Output the [X, Y] coordinate of the center of the cell containing the given text.  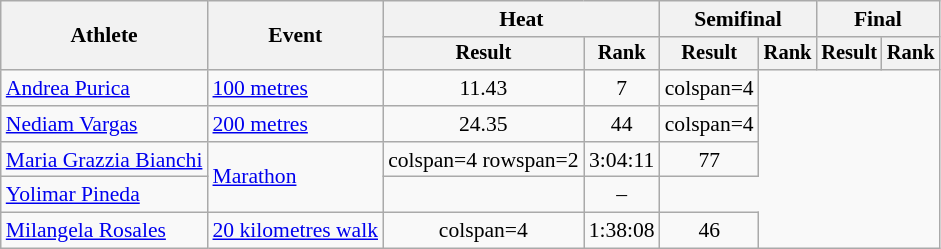
Nediam Vargas [104, 124]
Milangela Rosales [104, 231]
– [622, 195]
200 metres [295, 124]
3:04:11 [622, 160]
1:38:08 [622, 231]
Yolimar Pineda [104, 195]
Final [878, 19]
Maria Grazzia Bianchi [104, 160]
11.43 [484, 88]
Andrea Purica [104, 88]
20 kilometres walk [295, 231]
77 [710, 160]
colspan=4 rowspan=2 [484, 160]
Marathon [295, 178]
Semifinal [738, 19]
44 [622, 124]
7 [622, 88]
24.35 [484, 124]
100 metres [295, 88]
Event [295, 36]
Heat [522, 19]
Athlete [104, 36]
46 [710, 231]
